Locate the cell with the specified text and output its [x, y] center coordinate. 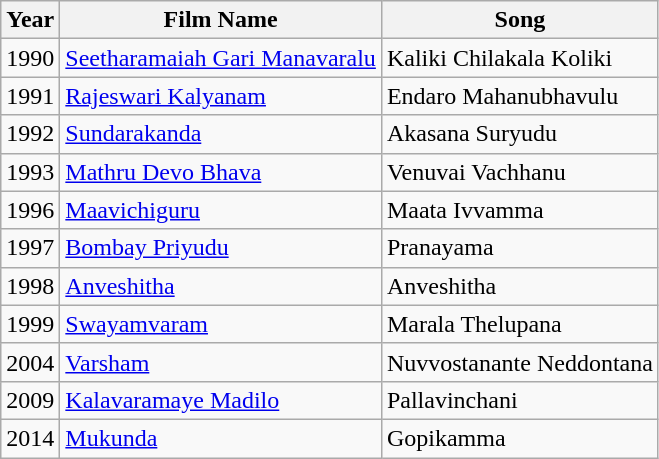
Maata Ivvamma [520, 210]
2014 [30, 438]
Song [520, 20]
Kaliki Chilakala Koliki [520, 58]
Mathru Devo Bhava [221, 172]
Pallavinchani [520, 400]
Mukunda [221, 438]
Kalavaramaye Madilo [221, 400]
1991 [30, 96]
2004 [30, 362]
Sundarakanda [221, 134]
1997 [30, 248]
Venuvai Vachhanu [520, 172]
Akasana Suryudu [520, 134]
Film Name [221, 20]
Seetharamaiah Gari Manavaralu [221, 58]
1993 [30, 172]
Year [30, 20]
Bombay Priyudu [221, 248]
Gopikamma [520, 438]
1990 [30, 58]
1999 [30, 324]
Pranayama [520, 248]
2009 [30, 400]
Nuvvostanante Neddontana [520, 362]
Marala Thelupana [520, 324]
Rajeswari Kalyanam [221, 96]
1992 [30, 134]
1996 [30, 210]
Endaro Mahanubhavulu [520, 96]
Swayamvaram [221, 324]
Maavichiguru [221, 210]
1998 [30, 286]
Varsham [221, 362]
